For the text-containing cell, return its midpoint in (X, Y) coordinate format. 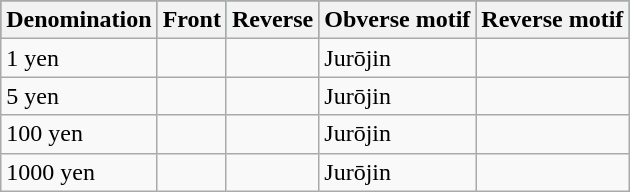
1 yen (79, 58)
Denomination (79, 20)
Front (192, 20)
1000 yen (79, 172)
Reverse motif (552, 20)
Reverse (272, 20)
5 yen (79, 96)
100 yen (79, 134)
Obverse motif (398, 20)
